Output the (x, y) coordinate of the center of the cell containing the given text.  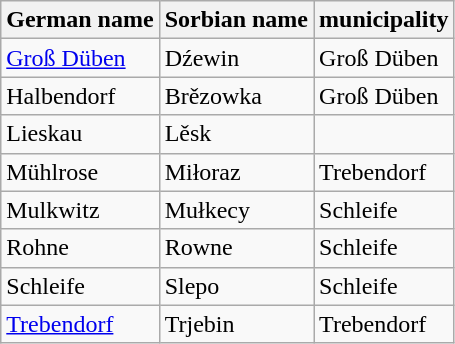
Trjebin (236, 324)
Lieskau (80, 134)
Miłoraz (236, 172)
Mühlrose (80, 172)
Rohne (80, 248)
Mułkecy (236, 210)
Mulkwitz (80, 210)
Halbendorf (80, 96)
German name (80, 20)
Rowne (236, 248)
Slepo (236, 286)
Lěsk (236, 134)
municipality (384, 20)
Sorbian name (236, 20)
Dźewin (236, 58)
Brězowka (236, 96)
